Capture the cell that displays the provided text and extract its (X, Y) central coordinate. 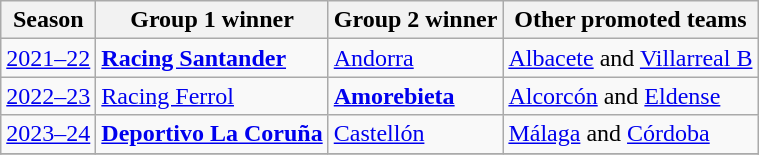
Racing Santander (212, 58)
Amorebieta (416, 96)
Andorra (416, 58)
Other promoted teams (630, 20)
Deportivo La Coruña (212, 134)
Group 1 winner (212, 20)
2023–24 (48, 134)
Albacete and Villarreal B (630, 58)
Group 2 winner (416, 20)
Castellón (416, 134)
2021–22 (48, 58)
Málaga and Córdoba (630, 134)
Alcorcón and Eldense (630, 96)
2022–23 (48, 96)
Season (48, 20)
Racing Ferrol (212, 96)
